Output the [X, Y] coordinate of the center of the cell containing the given text.  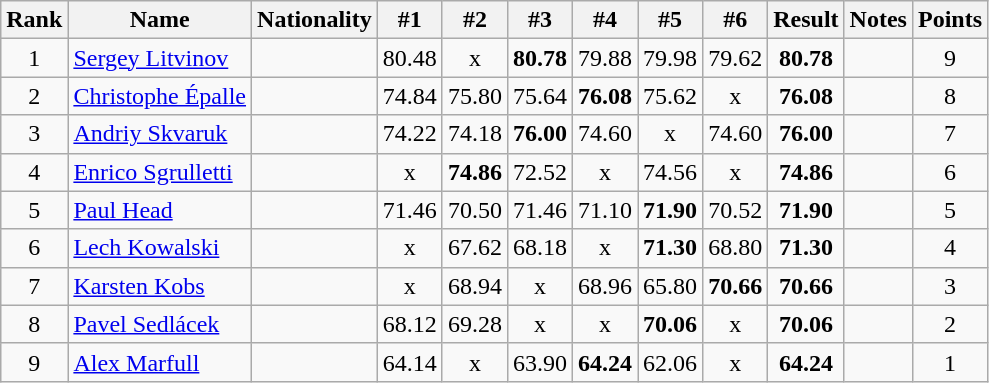
Result [806, 20]
75.64 [540, 96]
64.14 [410, 362]
Enrico Sgrulletti [160, 172]
62.06 [670, 362]
Notes [878, 20]
#6 [736, 20]
Nationality [315, 20]
68.94 [474, 286]
74.22 [410, 134]
Karsten Kobs [160, 286]
75.62 [670, 96]
74.84 [410, 96]
68.18 [540, 248]
#4 [604, 20]
65.80 [670, 286]
#3 [540, 20]
Points [950, 20]
#1 [410, 20]
67.62 [474, 248]
68.12 [410, 324]
Christophe Épalle [160, 96]
Alex Marfull [160, 362]
Rank [34, 20]
Andriy Skvaruk [160, 134]
72.52 [540, 172]
Name [160, 20]
68.96 [604, 286]
79.98 [670, 58]
80.48 [410, 58]
79.62 [736, 58]
75.80 [474, 96]
79.88 [604, 58]
63.90 [540, 362]
69.28 [474, 324]
74.56 [670, 172]
74.18 [474, 134]
68.80 [736, 248]
Pavel Sedlácek [160, 324]
#2 [474, 20]
Lech Kowalski [160, 248]
Paul Head [160, 210]
Sergey Litvinov [160, 58]
70.52 [736, 210]
70.50 [474, 210]
#5 [670, 20]
71.10 [604, 210]
